From the cell containing the given text, extract its center point as [X, Y] coordinate. 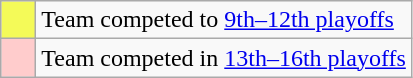
Team competed to 9th–12th playoffs [224, 20]
Team competed in 13th–16th playoffs [224, 58]
